Provide the (X, Y) coordinate of the cell's center where the given text is located.  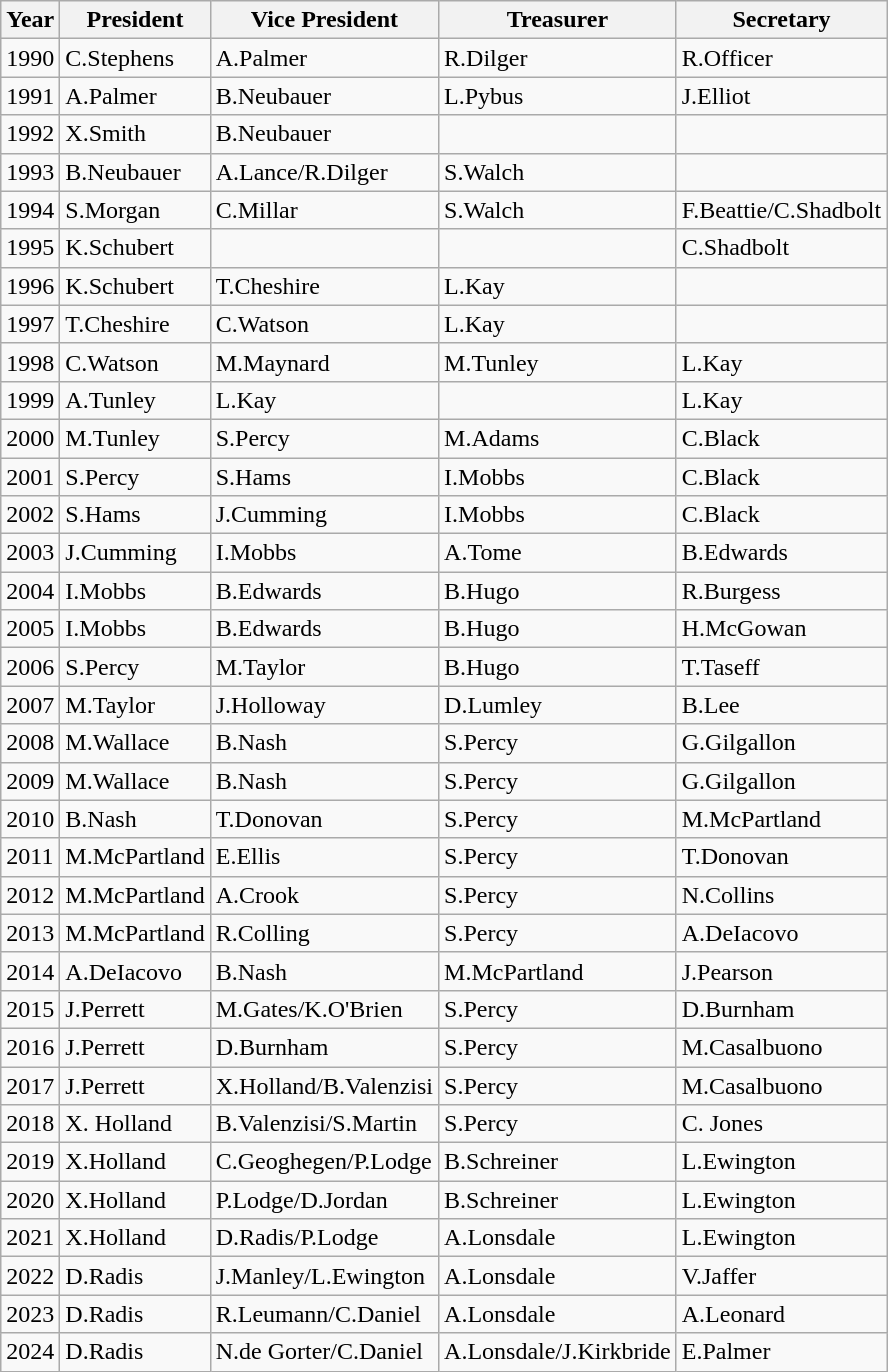
F.Beattie/C.Shadbolt (781, 210)
A.Lonsdale/J.Kirkbride (558, 1352)
1993 (30, 172)
D.Lumley (558, 705)
2024 (30, 1352)
S.Morgan (135, 210)
E.Palmer (781, 1352)
2018 (30, 1124)
M.Adams (558, 438)
2007 (30, 705)
2017 (30, 1085)
2014 (30, 971)
A.Tome (558, 553)
C.Shadbolt (781, 248)
2012 (30, 895)
J.Pearson (781, 971)
R.Officer (781, 58)
H.McGowan (781, 629)
A.Crook (324, 895)
2010 (30, 819)
C.Stephens (135, 58)
A.Tunley (135, 400)
V.Jaffer (781, 1276)
B.Valenzisi/S.Martin (324, 1124)
A.Leonard (781, 1314)
2022 (30, 1276)
T.Taseff (781, 667)
X.Smith (135, 134)
1992 (30, 134)
J.Holloway (324, 705)
2015 (30, 1009)
President (135, 20)
R.Colling (324, 933)
2006 (30, 667)
P.Lodge/D.Jordan (324, 1200)
2016 (30, 1047)
2011 (30, 857)
2001 (30, 477)
Secretary (781, 20)
2000 (30, 438)
B.Lee (781, 705)
M.Maynard (324, 362)
J.Elliot (781, 96)
Treasurer (558, 20)
J.Manley/L.Ewington (324, 1276)
C. Jones (781, 1124)
R.Burgess (781, 591)
1998 (30, 362)
2005 (30, 629)
2020 (30, 1200)
2013 (30, 933)
2004 (30, 591)
1997 (30, 324)
N.Collins (781, 895)
1994 (30, 210)
X. Holland (135, 1124)
2002 (30, 515)
1991 (30, 96)
2023 (30, 1314)
Year (30, 20)
M.Gates/K.O'Brien (324, 1009)
1990 (30, 58)
C.Geoghegen/P.Lodge (324, 1162)
2019 (30, 1162)
R.Dilger (558, 58)
2008 (30, 743)
2021 (30, 1238)
2009 (30, 781)
1995 (30, 248)
Vice President (324, 20)
R.Leumann/C.Daniel (324, 1314)
L.Pybus (558, 96)
1999 (30, 400)
A.Lance/R.Dilger (324, 172)
2003 (30, 553)
N.de Gorter/C.Daniel (324, 1352)
E.Ellis (324, 857)
C.Millar (324, 210)
D.Radis/P.Lodge (324, 1238)
X.Holland/B.Valenzisi (324, 1085)
1996 (30, 286)
